Find where the given text appears and provide that cell's center as (x, y) coordinate. 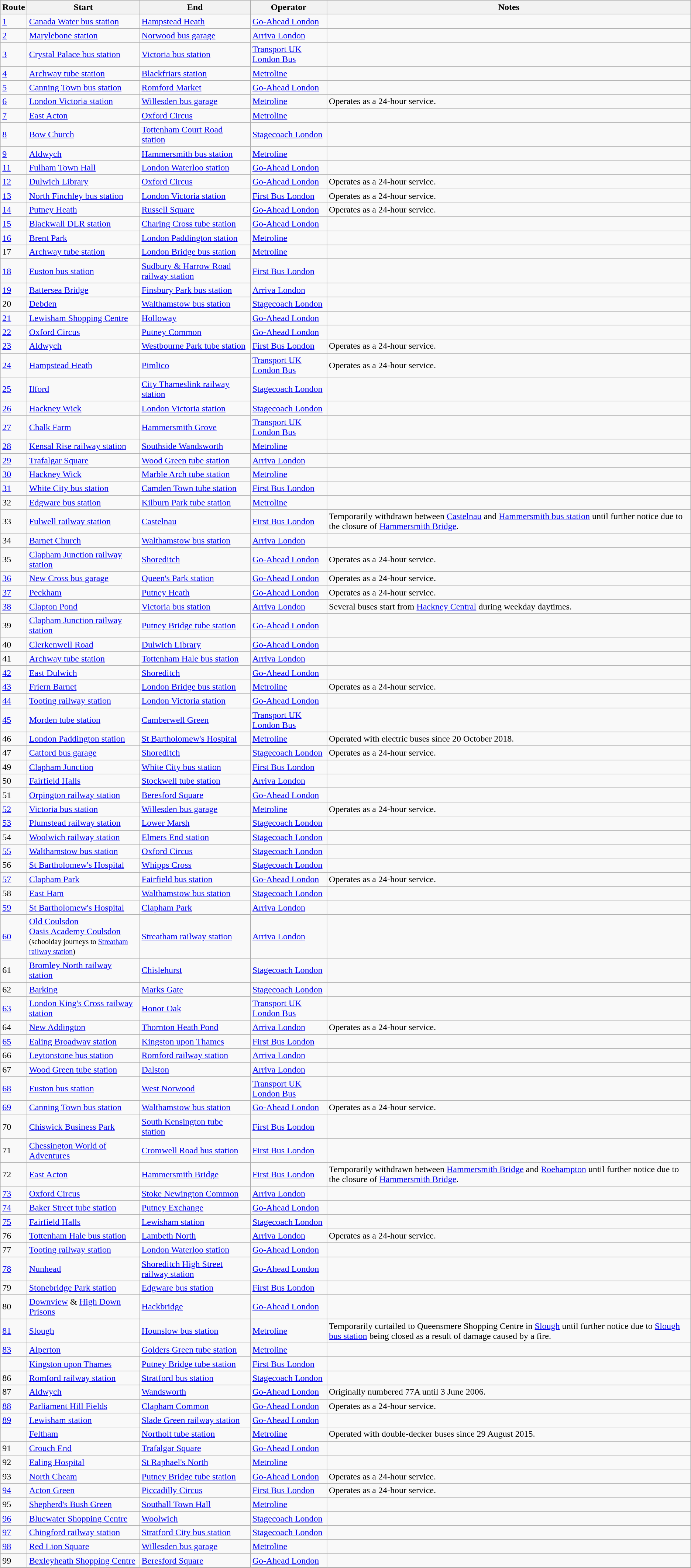
35 (14, 559)
Morden tube station (83, 719)
44 (14, 701)
Ealing Hospital (83, 1462)
Cromwell Road bus station (195, 1150)
Marylebone station (83, 35)
Hammersmith Grove (195, 427)
45 (14, 719)
Slough (83, 1331)
Hammersmith Bridge (195, 1175)
New Addington (83, 1028)
68 (14, 1088)
Blackwall DLR station (83, 224)
21 (14, 318)
Plumstead railway station (83, 823)
49 (14, 767)
55 (14, 851)
Clapton Pond (83, 607)
43 (14, 687)
41 (14, 659)
Blackfriars station (195, 73)
58 (14, 893)
Wandsworth (195, 1392)
Fairfield bus station (195, 879)
Crystal Palace bus station (83, 55)
Chislehurst (195, 970)
Lewisham Shopping Centre (83, 318)
Chiswick Business Park (83, 1127)
St Raphael's North (195, 1462)
Several buses start from Hackney Central during weekday daytimes. (509, 607)
Peckham (83, 593)
East Dulwich (83, 673)
Clapham Common (195, 1406)
Kilburn Park tube station (195, 502)
Whipps Cross (195, 865)
27 (14, 427)
67 (14, 1070)
11 (14, 167)
Chalk Farm (83, 427)
76 (14, 1236)
81 (14, 1331)
51 (14, 795)
Hammersmith bus station (195, 153)
29 (14, 460)
Fulham Town Hall (83, 167)
Marks Gate (195, 989)
Putney Exchange (195, 1208)
8 (14, 134)
24 (14, 365)
13 (14, 196)
Holloway (195, 318)
99 (14, 1561)
39 (14, 626)
Barnet Church (83, 540)
60 (14, 936)
69 (14, 1108)
74 (14, 1208)
End (195, 7)
Stratford bus station (195, 1378)
Northolt tube station (195, 1434)
19 (14, 290)
East Ham (83, 893)
Ilford (83, 389)
Chessington World of Adventures (83, 1150)
Old CoulsdonOasis Academy Coulsdon(schoolday journeys to Streatham railway station) (83, 936)
95 (14, 1504)
Westbourne Park tube station (195, 346)
4 (14, 73)
2 (14, 35)
Friern Barnet (83, 687)
Stoke Newington Common (195, 1194)
Catford bus garage (83, 753)
78 (14, 1268)
65 (14, 1042)
Alperton (83, 1350)
New Cross bus garage (83, 578)
38 (14, 607)
Castelnau (195, 522)
Battersea Bridge (83, 290)
79 (14, 1288)
Debden (83, 304)
52 (14, 809)
12 (14, 182)
72 (14, 1175)
40 (14, 645)
14 (14, 210)
Hounslow bus station (195, 1331)
Downview & High Down Prisons (83, 1307)
Orpington railway station (83, 795)
Camberwell Green (195, 719)
Chingford railway station (83, 1533)
16 (14, 238)
North Finchley bus station (83, 196)
Operator (289, 7)
32 (14, 502)
Thornton Heath Pond (195, 1028)
77 (14, 1250)
47 (14, 753)
34 (14, 540)
Stratford City bus station (195, 1533)
64 (14, 1028)
Route (14, 7)
Marble Arch tube station (195, 474)
7 (14, 115)
Originally numbered 77A until 3 June 2006. (509, 1392)
Canada Water bus station (83, 21)
Bluewater Shopping Centre (83, 1518)
63 (14, 1009)
22 (14, 332)
Southall Town Hall (195, 1504)
56 (14, 865)
Shoreditch High Street railway station (195, 1268)
Stonebridge Park station (83, 1288)
33 (14, 522)
Woolwich (195, 1518)
Charing Cross tube station (195, 224)
Kensal Rise railway station (83, 446)
North Cheam (83, 1476)
97 (14, 1533)
Operated with electric buses since 20 October 2018. (509, 739)
94 (14, 1490)
18 (14, 271)
17 (14, 252)
15 (14, 224)
Start (83, 7)
Parliament Hill Fields (83, 1406)
20 (14, 304)
Clapham Junction (83, 767)
3 (14, 55)
Dalston (195, 1070)
88 (14, 1406)
Temporarily withdrawn between Hammersmith Bridge and Roehampton until further notice due to the closure of Hammersmith Bridge. (509, 1175)
Finsbury Park bus station (195, 290)
57 (14, 879)
City Thameslink railway station (195, 389)
Leytonstone bus station (83, 1056)
9 (14, 153)
93 (14, 1476)
Woolwich railway station (83, 837)
54 (14, 837)
61 (14, 970)
Shepherd's Bush Green (83, 1504)
Bromley North railway station (83, 970)
Crouch End (83, 1448)
Streatham railway station (195, 936)
Slade Green railway station (195, 1420)
Feltham (83, 1434)
Temporarily withdrawn between Castelnau and Hammersmith bus station until further notice due to the closure of Hammersmith Bridge. (509, 522)
Notes (509, 7)
36 (14, 578)
Tottenham Court Road station (195, 134)
6 (14, 101)
31 (14, 488)
Norwood bus garage (195, 35)
Acton Green (83, 1490)
59 (14, 907)
Camden Town tube station (195, 488)
86 (14, 1378)
Pimlico (195, 365)
53 (14, 823)
Baker Street tube station (83, 1208)
Putney Common (195, 332)
91 (14, 1448)
30 (14, 474)
Brent Park (83, 238)
73 (14, 1194)
25 (14, 389)
Queen's Park station (195, 578)
42 (14, 673)
80 (14, 1307)
Fulwell railway station (83, 522)
Southside Wandsworth (195, 446)
28 (14, 446)
71 (14, 1150)
Hackbridge (195, 1307)
89 (14, 1420)
87 (14, 1392)
92 (14, 1462)
Lambeth North (195, 1236)
West Norwood (195, 1088)
5 (14, 87)
Honor Oak (195, 1009)
37 (14, 593)
Nunhead (83, 1268)
1 (14, 21)
70 (14, 1127)
Piccadilly Circus (195, 1490)
96 (14, 1518)
23 (14, 346)
Barking (83, 989)
Bow Church (83, 134)
Clerkenwell Road (83, 645)
46 (14, 739)
62 (14, 989)
Russell Square (195, 210)
66 (14, 1056)
Stockwell tube station (195, 781)
Operated with double-decker buses since 29 August 2015. (509, 1434)
Red Lion Square (83, 1547)
Sudbury & Harrow Road railway station (195, 271)
26 (14, 408)
Romford Market (195, 87)
London King's Cross railway station (83, 1009)
Lower Marsh (195, 823)
South Kensington tube station (195, 1127)
Elmers End station (195, 837)
Bexleyheath Shopping Centre (83, 1561)
50 (14, 781)
83 (14, 1350)
Golders Green tube station (195, 1350)
98 (14, 1547)
75 (14, 1222)
Ealing Broadway station (83, 1042)
